From the cell containing the given text, extract its center point as (X, Y) coordinate. 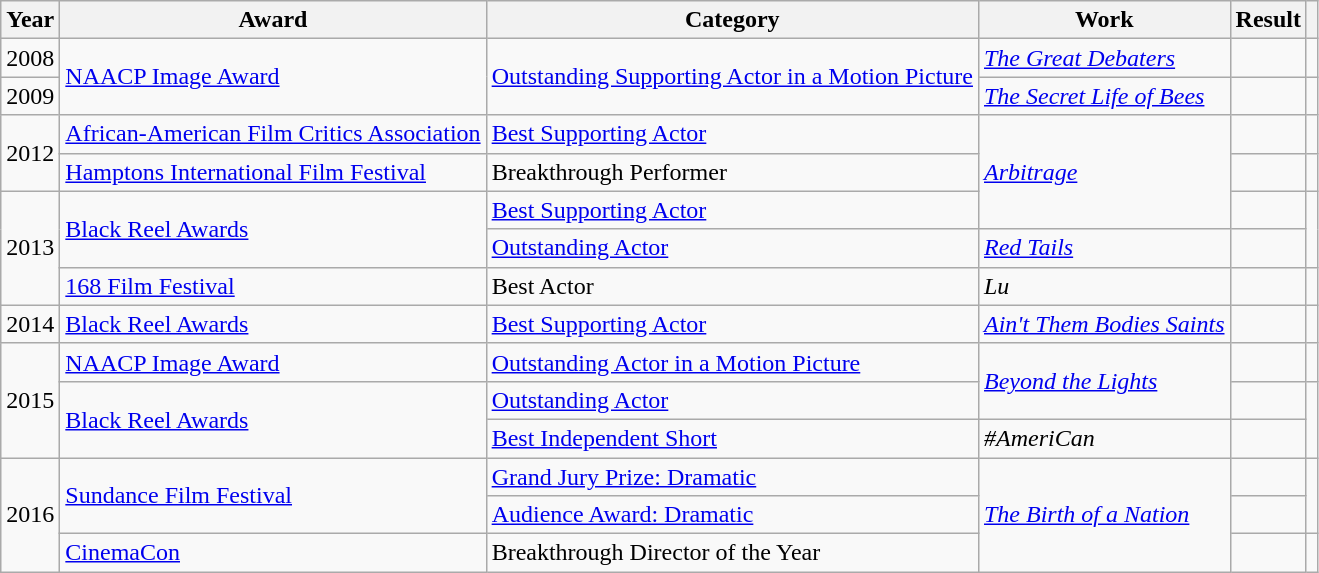
Hamptons International Film Festival (273, 172)
The Secret Life of Bees (1104, 96)
Breakthrough Performer (732, 172)
Grand Jury Prize: Dramatic (732, 477)
2012 (30, 153)
Ain't Them Bodies Saints (1104, 324)
Lu (1104, 286)
168 Film Festival (273, 286)
Beyond the Lights (1104, 381)
Result (1268, 20)
Best Actor (732, 286)
Work (1104, 20)
The Great Debaters (1104, 58)
2014 (30, 324)
Category (732, 20)
2008 (30, 58)
2013 (30, 248)
Breakthrough Director of the Year (732, 553)
Arbitrage (1104, 172)
2015 (30, 400)
Year (30, 20)
2016 (30, 515)
2009 (30, 96)
Sundance Film Festival (273, 496)
Best Independent Short (732, 438)
Outstanding Actor in a Motion Picture (732, 362)
Red Tails (1104, 248)
Award (273, 20)
African-American Film Critics Association (273, 134)
The Birth of a Nation (1104, 515)
#AmeriCan (1104, 438)
Outstanding Supporting Actor in a Motion Picture (732, 77)
Audience Award: Dramatic (732, 515)
CinemaCon (273, 553)
